Output the (x, y) coordinate of the center of the cell containing the given text.  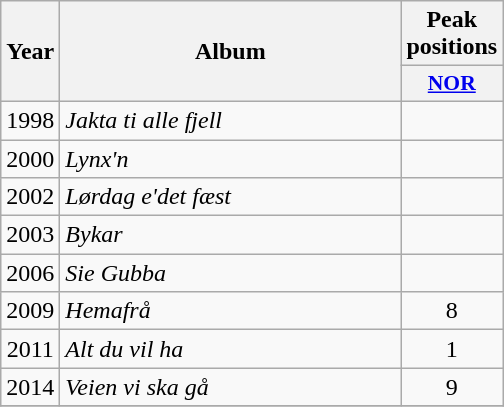
2000 (30, 159)
2006 (30, 273)
Bykar (230, 235)
Veien vi ska gå (230, 387)
Sie Gubba (230, 273)
8 (452, 311)
Lynx'n (230, 159)
Lørdag e'det fæst (230, 197)
2014 (30, 387)
NOR (452, 84)
1 (452, 349)
Hemafrå (230, 311)
Jakta ti alle fjell (230, 120)
2003 (30, 235)
2002 (30, 197)
Peak positions (452, 34)
9 (452, 387)
1998 (30, 120)
Album (230, 52)
Alt du vil ha (230, 349)
2009 (30, 311)
2011 (30, 349)
Year (30, 52)
